Return (X, Y) of the center of cell containing provided text 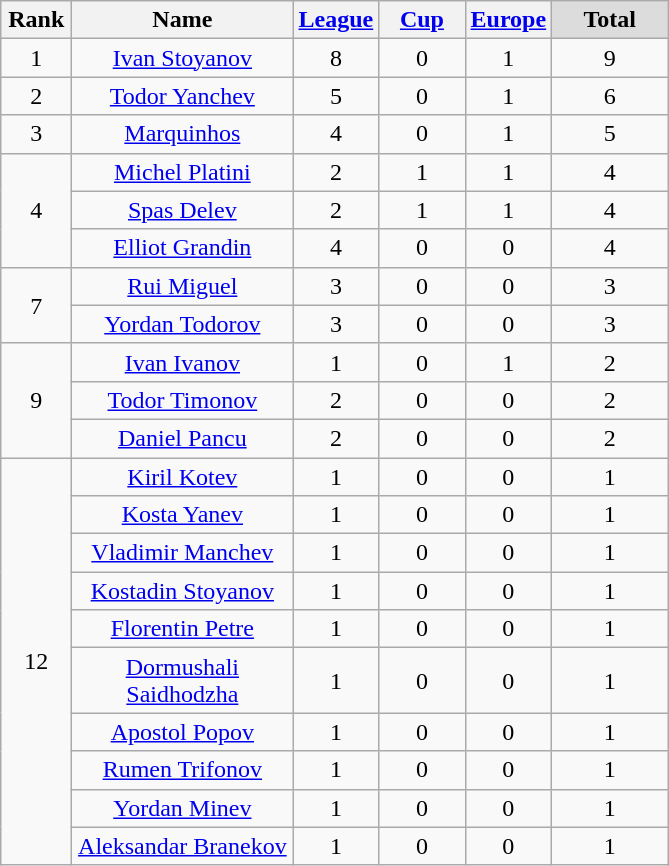
Todor Yanchev (182, 96)
Cup (422, 20)
Ivan Stoyanov (182, 58)
Kosta Yanev (182, 515)
League (336, 20)
Michel Platini (182, 172)
Spas Delev (182, 210)
Ivan Ivanov (182, 362)
Kiril Kotev (182, 477)
Daniel Pancu (182, 438)
Apostol Popov (182, 732)
Rui Miguel (182, 286)
8 (336, 58)
Europe (508, 20)
7 (36, 305)
Elliot Grandin (182, 248)
Kostadin Stoyanov (182, 591)
Name (182, 20)
Rumen Trifonov (182, 770)
Yordan Todorov (182, 324)
Total (610, 20)
6 (610, 96)
Marquinhos (182, 134)
Florentin Petre (182, 629)
Rank (36, 20)
Vladimir Manchev (182, 553)
Aleksandar Branekov (182, 846)
Dormushali Saidhodzha (182, 680)
Todor Timonov (182, 400)
12 (36, 662)
Yordan Minev (182, 808)
